Locate the cell with the specified text and output its [x, y] center coordinate. 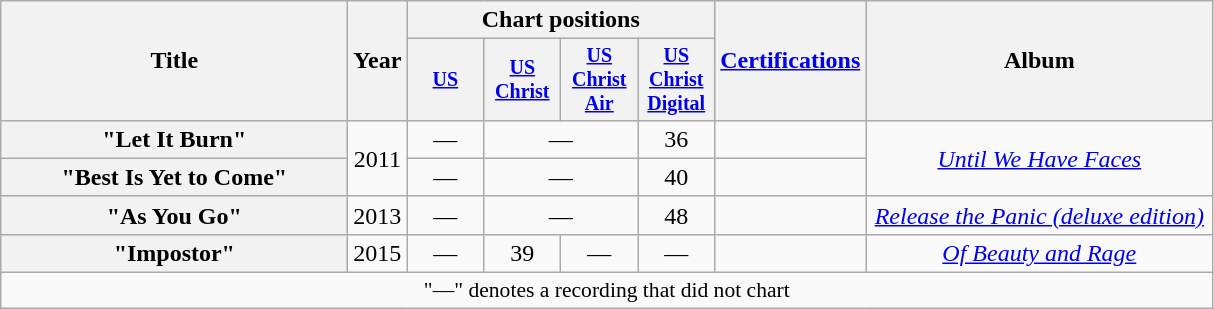
Until We Have Faces [1040, 158]
2013 [378, 215]
"—" denotes a recording that did not chart [607, 291]
USChrist Air [600, 80]
48 [676, 215]
US [446, 80]
Release the Panic (deluxe edition) [1040, 215]
"Impostor" [174, 253]
39 [522, 253]
Title [174, 61]
2011 [378, 158]
USChristDigital [676, 80]
Chart positions [561, 20]
"As You Go" [174, 215]
Album [1040, 61]
40 [676, 177]
Of Beauty and Rage [1040, 253]
Year [378, 61]
"Let It Burn" [174, 139]
"Best Is Yet to Come" [174, 177]
Certifications [790, 61]
USChrist [522, 80]
36 [676, 139]
2015 [378, 253]
